Extract the [X, Y] coordinate from the center of the cell holding the provided text.  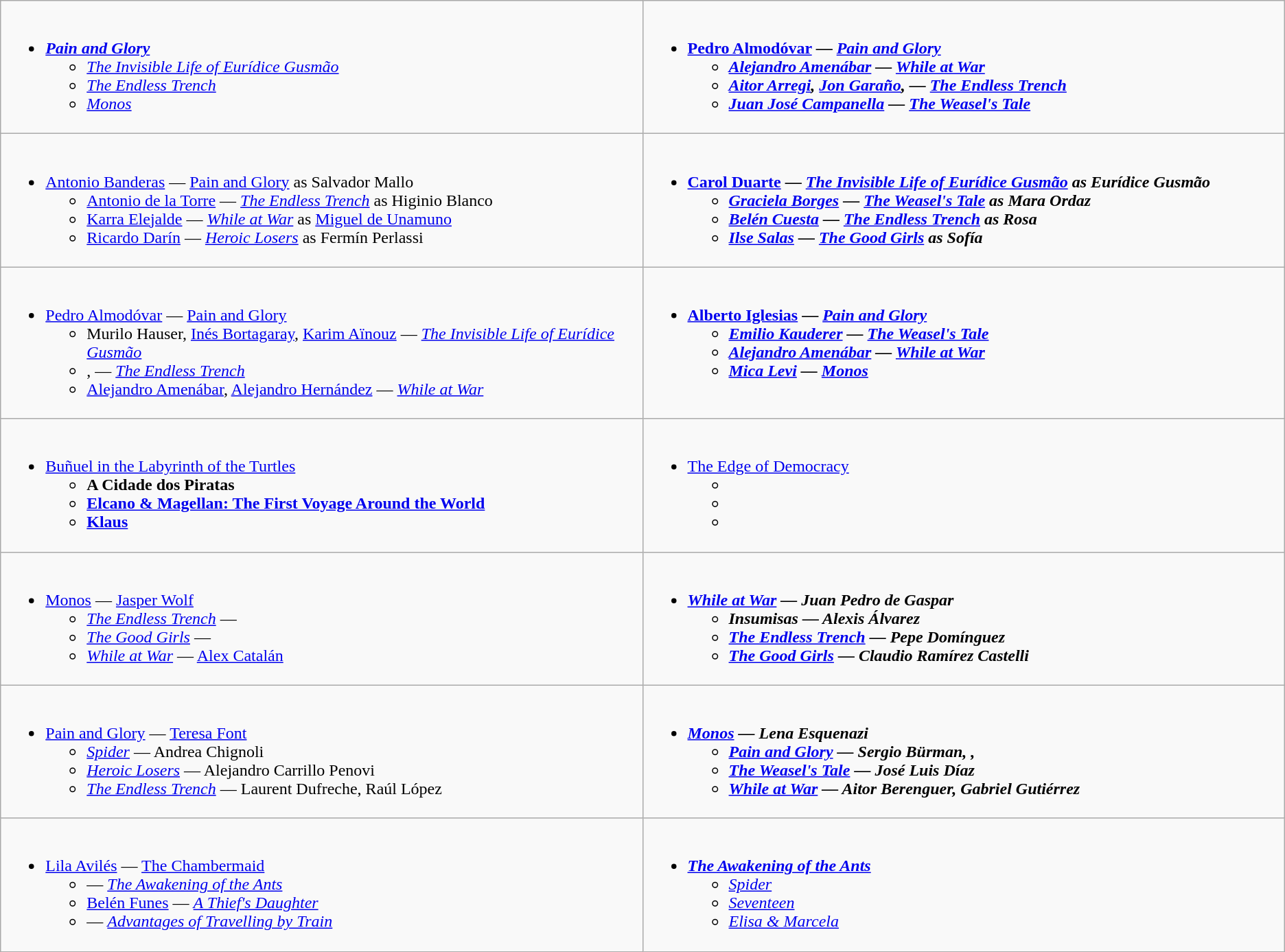
Lila Avilés — The Chambermaid — The Awakening of the AntsBelén Funes — A Thief's Daughter — Advantages of Travelling by Train [321, 885]
Pain and Glory — Teresa FontSpider — Andrea ChignoliHeroic Losers — Alejandro Carrillo PenoviThe Endless Trench — Laurent Dufreche, Raúl López [321, 752]
Monos — Jasper WolfThe Endless Trench — The Good Girls — While at War — Alex Catalán [321, 618]
The Awakening of the AntsSpiderSeventeenElisa & Marcela [964, 885]
Pain and GloryThe Invisible Life of Eurídice GusmãoThe Endless TrenchMonos [321, 67]
Alberto Iglesias — Pain and GloryEmilio Kauderer — The Weasel's TaleAlejandro Amenábar — While at WarMica Levi — Monos [964, 343]
The Edge of Democracy [964, 485]
While at War — Juan Pedro de GasparInsumisas — Alexis ÁlvarezThe Endless Trench — Pepe DomínguezThe Good Girls — Claudio Ramírez Castelli [964, 618]
Monos — Lena EsquenaziPain and Glory — Sergio Bürman, , The Weasel's Tale — José Luis DíazWhile at War — Aitor Berenguer, Gabriel Gutiérrez [964, 752]
Buñuel in the Labyrinth of the TurtlesA Cidade dos PiratasElcano & Magellan: The First Voyage Around the WorldKlaus [321, 485]
